Provide the (X, Y) coordinate of the cell's center where the given text is located.  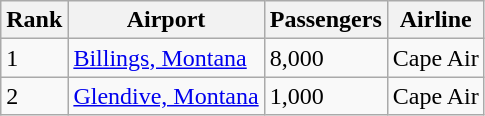
8,000 (326, 58)
Billings, Montana (166, 58)
2 (34, 96)
Glendive, Montana (166, 96)
Airport (166, 20)
Rank (34, 20)
1 (34, 58)
1,000 (326, 96)
Passengers (326, 20)
Airline (436, 20)
